Provide the (X, Y) coordinate of the cell's center where the given text is located.  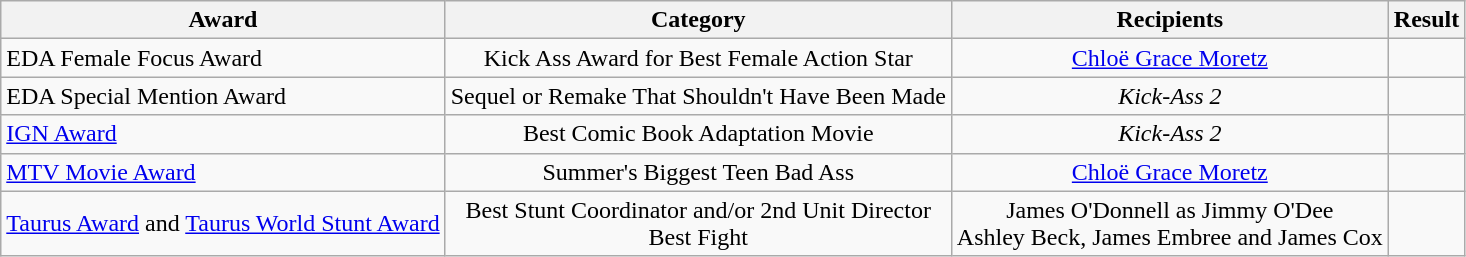
Kick Ass Award for Best Female Action Star (698, 58)
Recipients (1170, 20)
MTV Movie Award (223, 172)
Result (1426, 20)
Best Comic Book Adaptation Movie (698, 134)
Summer's Biggest Teen Bad Ass (698, 172)
Taurus Award and Taurus World Stunt Award (223, 224)
EDA Female Focus Award (223, 58)
Sequel or Remake That Shouldn't Have Been Made (698, 96)
Best Stunt Coordinator and/or 2nd Unit DirectorBest Fight (698, 224)
Award (223, 20)
EDA Special Mention Award (223, 96)
James O'Donnell as Jimmy O'DeeAshley Beck, James Embree and James Cox (1170, 224)
Category (698, 20)
IGN Award (223, 134)
